Locate the cell with the specified text and output its [X, Y] center coordinate. 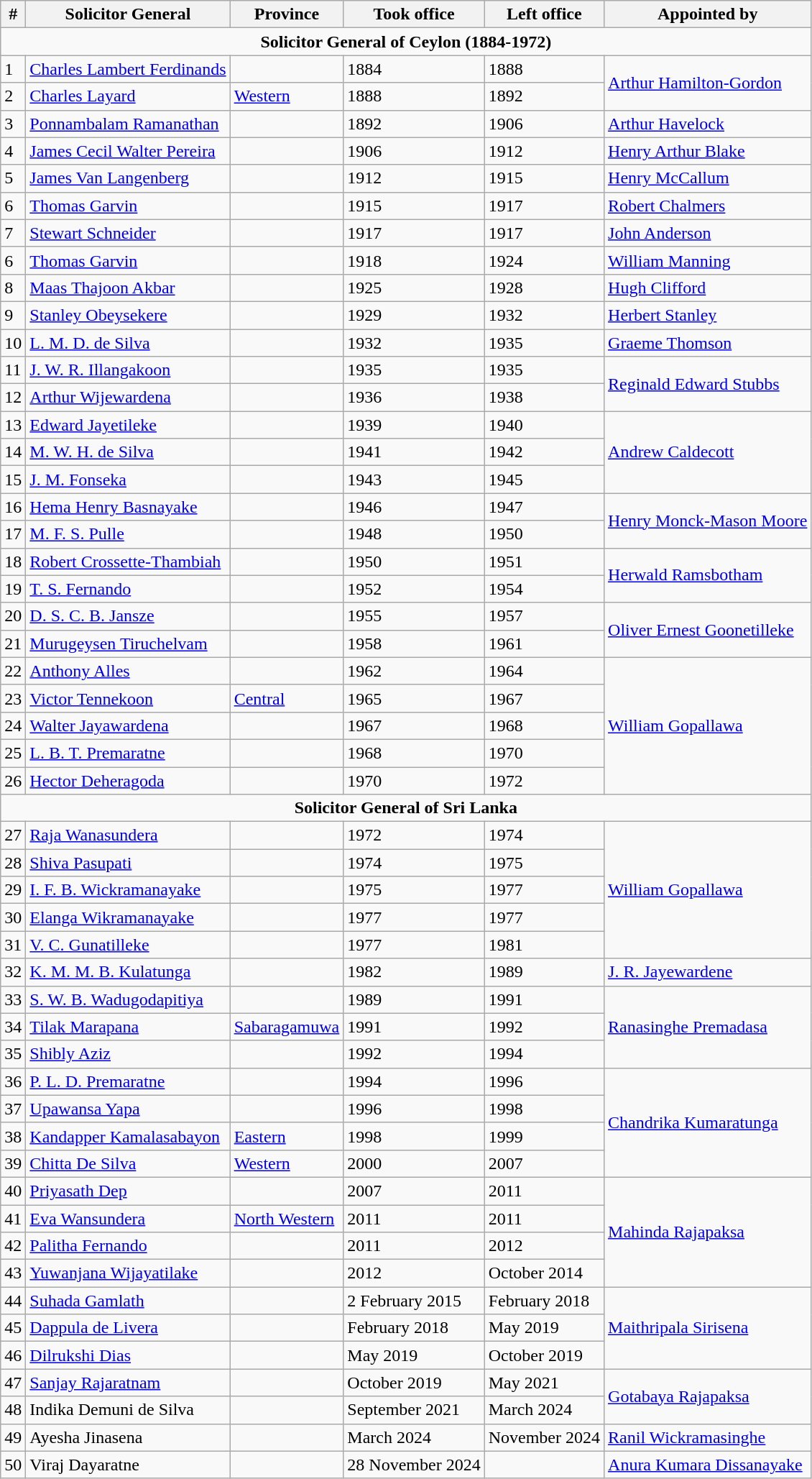
Edward Jayetileke [128, 425]
D. S. C. B. Jansze [128, 616]
Murugeysen Tiruchelvam [128, 644]
42 [13, 1246]
Maithripala Sirisena [708, 1328]
Shibly Aziz [128, 1054]
1946 [414, 507]
29 [13, 890]
Ranil Wickramasinghe [708, 1437]
1939 [414, 425]
Robert Crossette-Thambiah [128, 562]
Anthony Alles [128, 671]
Left office [544, 14]
30 [13, 917]
Dilrukshi Dias [128, 1355]
M. W. H. de Silva [128, 452]
1929 [414, 315]
10 [13, 343]
1928 [544, 288]
1955 [414, 616]
17 [13, 534]
T. S. Fernando [128, 589]
Henry McCallum [708, 178]
1964 [544, 671]
1957 [544, 616]
May 2021 [544, 1383]
1943 [414, 480]
8 [13, 288]
1999 [544, 1136]
1982 [414, 972]
P. L. D. Premaratne [128, 1081]
John Anderson [708, 233]
I. F. B. Wickramanayake [128, 890]
Herbert Stanley [708, 315]
Victor Tennekoon [128, 698]
1948 [414, 534]
44 [13, 1301]
Solicitor General of Sri Lanka [406, 808]
22 [13, 671]
V. C. Gunatilleke [128, 945]
Chitta De Silva [128, 1163]
Ponnambalam Ramanathan [128, 124]
K. M. M. B. Kulatunga [128, 972]
47 [13, 1383]
Reginald Edward Stubbs [708, 384]
Upawansa Yapa [128, 1109]
William Manning [708, 260]
Arthur Wijewardena [128, 398]
James Cecil Walter Pereira [128, 151]
26 [13, 780]
1947 [544, 507]
Sanjay Rajaratnam [128, 1383]
1965 [414, 698]
1981 [544, 945]
Palitha Fernando [128, 1246]
15 [13, 480]
39 [13, 1163]
J. M. Fonseka [128, 480]
Solicitor General [128, 14]
14 [13, 452]
1942 [544, 452]
32 [13, 972]
Anura Kumara Dissanayake [708, 1465]
49 [13, 1437]
Herwald Ramsbotham [708, 575]
Charles Lambert Ferdinands [128, 69]
Oliver Ernest Goonetilleke [708, 630]
25 [13, 753]
1884 [414, 69]
Dappula de Livera [128, 1328]
37 [13, 1109]
Province [287, 14]
James Van Langenberg [128, 178]
23 [13, 698]
Priyasath Dep [128, 1191]
19 [13, 589]
L. B. T. Premaratne [128, 753]
North Western [287, 1219]
1952 [414, 589]
40 [13, 1191]
Took office [414, 14]
31 [13, 945]
Arthur Havelock [708, 124]
18 [13, 562]
1925 [414, 288]
Stewart Schneider [128, 233]
1958 [414, 644]
Central [287, 698]
35 [13, 1054]
1938 [544, 398]
Gotabaya Rajapaksa [708, 1396]
Elanga Wikramanayake [128, 917]
Andrew Caldecott [708, 452]
3 [13, 124]
Appointed by [708, 14]
Arthur Hamilton-Gordon [708, 83]
21 [13, 644]
Hugh Clifford [708, 288]
2 [13, 96]
1962 [414, 671]
12 [13, 398]
Yuwanjana Wijayatilake [128, 1273]
1940 [544, 425]
Graeme Thomson [708, 343]
11 [13, 370]
Kandapper Kamalasabayon [128, 1136]
J. R. Jayewardene [708, 972]
Viraj Dayaratne [128, 1465]
38 [13, 1136]
S. W. B. Wadugodapitiya [128, 999]
4 [13, 151]
34 [13, 1027]
Mahinda Rajapaksa [708, 1232]
M. F. S. Pulle [128, 534]
41 [13, 1219]
20 [13, 616]
50 [13, 1465]
Henry Arthur Blake [708, 151]
16 [13, 507]
13 [13, 425]
J. W. R. Illangakoon [128, 370]
Hector Deheragoda [128, 780]
Hema Henry Basnayake [128, 507]
5 [13, 178]
October 2014 [544, 1273]
1954 [544, 589]
33 [13, 999]
1918 [414, 260]
Maas Thajoon Akbar [128, 288]
Indika Demuni de Silva [128, 1410]
# [13, 14]
1961 [544, 644]
Sabaragamuwa [287, 1027]
48 [13, 1410]
1 [13, 69]
27 [13, 835]
28 [13, 863]
Shiva Pasupati [128, 863]
Stanley Obeysekere [128, 315]
Walter Jayawardena [128, 725]
28 November 2024 [414, 1465]
2 February 2015 [414, 1301]
Eastern [287, 1136]
Ayesha Jinasena [128, 1437]
September 2021 [414, 1410]
1941 [414, 452]
Eva Wansundera [128, 1219]
36 [13, 1081]
1924 [544, 260]
24 [13, 725]
Chandrika Kumaratunga [708, 1122]
Ranasinghe Premadasa [708, 1027]
7 [13, 233]
Solicitor General of Ceylon (1884-1972) [406, 42]
1951 [544, 562]
2000 [414, 1163]
1936 [414, 398]
Robert Chalmers [708, 206]
L. M. D. de Silva [128, 343]
46 [13, 1355]
Tilak Marapana [128, 1027]
43 [13, 1273]
Raja Wanasundera [128, 835]
Suhada Gamlath [128, 1301]
Henry Monck-Mason Moore [708, 521]
45 [13, 1328]
9 [13, 315]
1945 [544, 480]
November 2024 [544, 1437]
Charles Layard [128, 96]
